Scan for the cell matching the given text and deliver its (X, Y) coordinate at center. 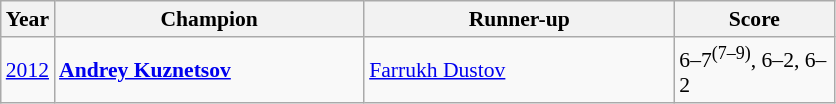
6–7(7–9), 6–2, 6–2 (754, 70)
Year (28, 19)
Farrukh Dustov (519, 70)
Score (754, 19)
Champion (209, 19)
Andrey Kuznetsov (209, 70)
Runner-up (519, 19)
2012 (28, 70)
